Capture the cell that displays the provided text and extract its [x, y] central coordinate. 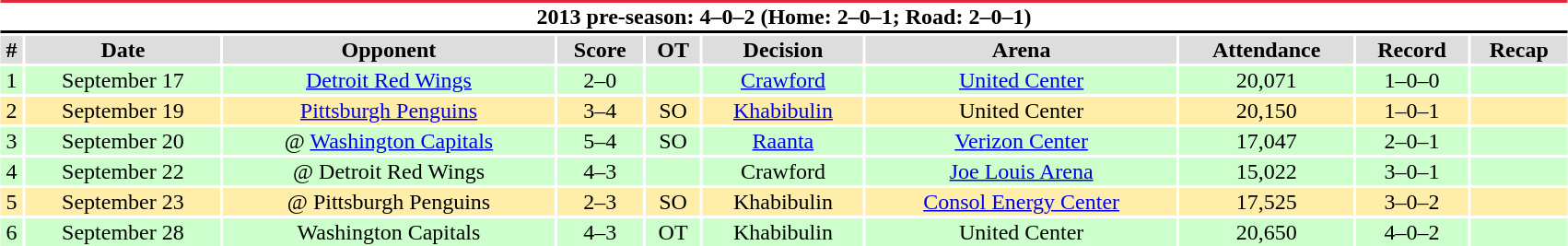
4 [11, 171]
3–0–2 [1412, 202]
Recap [1518, 50]
@ Pittsburgh Penguins [389, 202]
20,650 [1267, 232]
Attendance [1267, 50]
Arena [1022, 50]
Joe Louis Arena [1022, 171]
September 22 [123, 171]
20,071 [1267, 80]
Washington Capitals [389, 232]
4–0–2 [1412, 232]
@ Detroit Red Wings [389, 171]
1–0–1 [1412, 111]
5–4 [600, 141]
2–0–1 [1412, 141]
3–0–1 [1412, 171]
Consol Energy Center [1022, 202]
20,150 [1267, 111]
15,022 [1267, 171]
17,047 [1267, 141]
September 17 [123, 80]
3–4 [600, 111]
2–3 [600, 202]
Date [123, 50]
September 20 [123, 141]
3 [11, 141]
# [11, 50]
Score [600, 50]
September 28 [123, 232]
Verizon Center [1022, 141]
1 [11, 80]
Raanta [783, 141]
2013 pre-season: 4–0–2 (Home: 2–0–1; Road: 2–0–1) [784, 17]
Decision [783, 50]
Pittsburgh Penguins [389, 111]
Record [1412, 50]
September 23 [123, 202]
2 [11, 111]
5 [11, 202]
September 19 [123, 111]
17,525 [1267, 202]
@ Washington Capitals [389, 141]
Detroit Red Wings [389, 80]
1–0–0 [1412, 80]
Opponent [389, 50]
2–0 [600, 80]
6 [11, 232]
